Extract the [x, y] coordinate from the center of the cell holding the provided text.  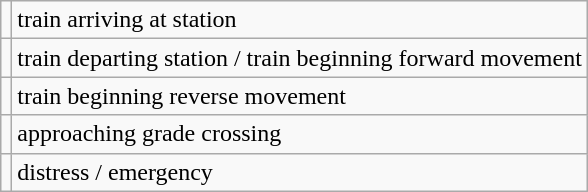
train departing station / train beginning forward movement [300, 58]
distress / emergency [300, 172]
train beginning reverse movement [300, 96]
approaching grade crossing [300, 134]
train arriving at station [300, 20]
